Detect which cell encompasses the target text, then output its (x, y) center coordinate. 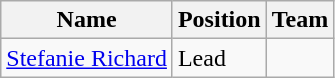
Position (219, 20)
Team (300, 20)
Name (87, 20)
Stefanie Richard (87, 58)
Lead (219, 58)
